Search for the cell housing the specified text and yield its [x, y] center coordinate. 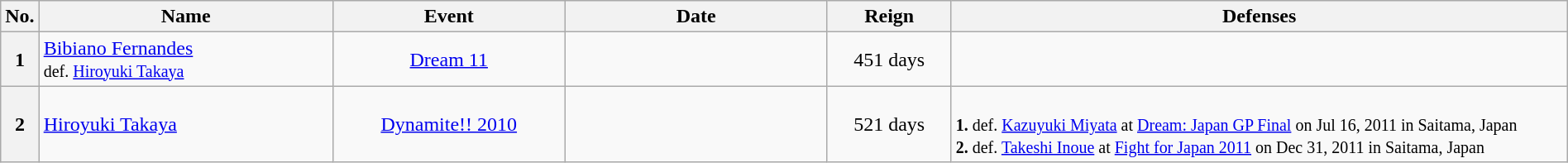
Event [448, 17]
Reign [889, 17]
Defenses [1259, 17]
Date [696, 17]
2 [20, 124]
Bibiano Fernandesdef. Hiroyuki Takaya [185, 60]
1 [20, 60]
Name [185, 17]
Dream 11 [448, 60]
Dynamite!! 2010 [448, 124]
521 days [889, 124]
Hiroyuki Takaya [185, 124]
451 days [889, 60]
No. [20, 17]
